For the text-containing cell, return its midpoint in [X, Y] coordinate format. 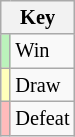
Defeat [42, 118]
Key [38, 17]
Win [42, 51]
Draw [42, 85]
